Provide the [X, Y] coordinate of the cell's center where the given text is located.  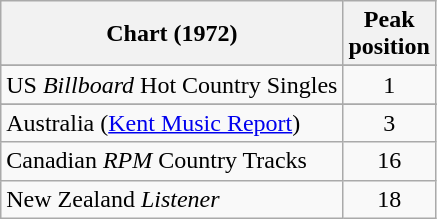
1 [389, 85]
US Billboard Hot Country Singles [172, 85]
Chart (1972) [172, 34]
16 [389, 161]
Peakposition [389, 34]
3 [389, 123]
Canadian RPM Country Tracks [172, 161]
18 [389, 199]
Australia (Kent Music Report) [172, 123]
New Zealand Listener [172, 199]
